Capture the cell that displays the provided text and extract its [x, y] central coordinate. 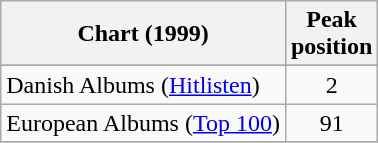
Peakposition [331, 34]
2 [331, 85]
Danish Albums (Hitlisten) [144, 85]
91 [331, 123]
Chart (1999) [144, 34]
European Albums (Top 100) [144, 123]
